Capture the cell that displays the provided text and extract its [x, y] central coordinate. 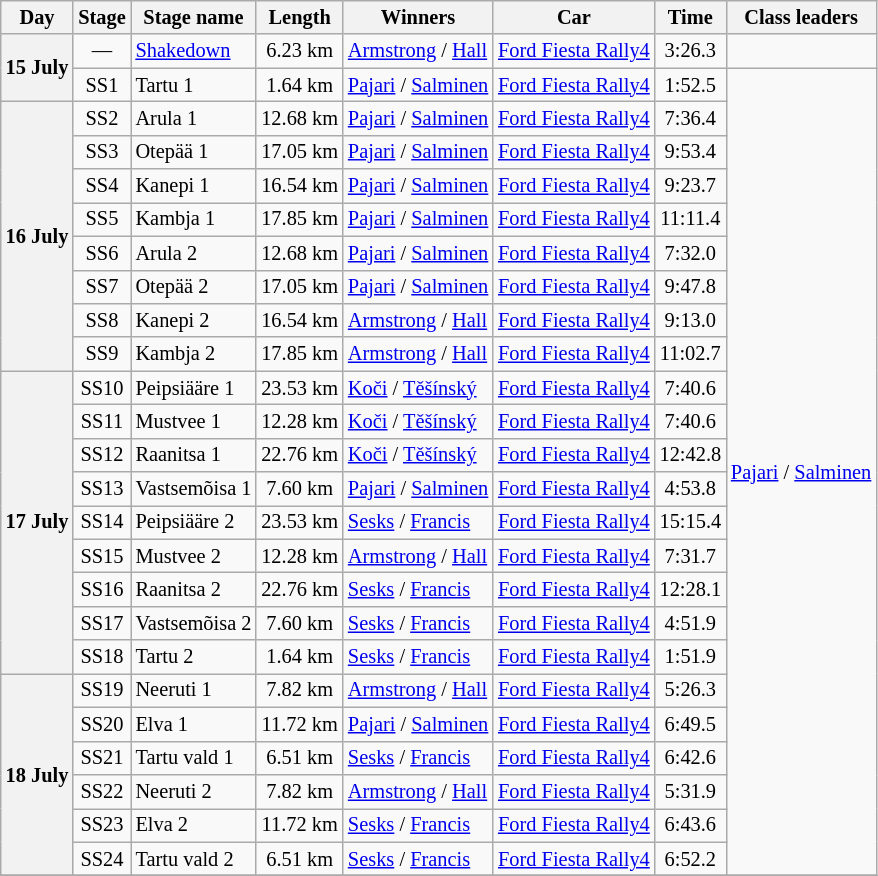
9:47.8 [690, 287]
SS19 [102, 690]
Tartu vald 2 [194, 859]
SS12 [102, 455]
Kambja 1 [194, 219]
SS4 [102, 186]
Raanitsa 1 [194, 455]
3:26.3 [690, 51]
SS13 [102, 489]
SS18 [102, 657]
SS22 [102, 791]
Time [690, 17]
5:31.9 [690, 791]
SS23 [102, 825]
6:49.5 [690, 724]
7:32.0 [690, 253]
Class leaders [801, 17]
7:36.4 [690, 118]
SS10 [102, 388]
Neeruti 2 [194, 791]
Kambja 2 [194, 354]
Day [38, 17]
6:42.6 [690, 758]
11:11.4 [690, 219]
Kanepi 2 [194, 320]
16 July [38, 236]
Tartu 1 [194, 85]
Stage name [194, 17]
9:53.4 [690, 152]
SS9 [102, 354]
17 July [38, 522]
9:23.7 [690, 186]
SS24 [102, 859]
SS14 [102, 522]
SS7 [102, 287]
Winners [418, 17]
Mustvee 2 [194, 556]
9:13.0 [690, 320]
4:53.8 [690, 489]
Neeruti 1 [194, 690]
5:26.3 [690, 690]
18 July [38, 774]
Length [300, 17]
Shakedown [194, 51]
SS15 [102, 556]
11:02.7 [690, 354]
SS21 [102, 758]
Peipsiääre 1 [194, 388]
6:43.6 [690, 825]
Mustvee 1 [194, 421]
SS16 [102, 589]
Arula 2 [194, 253]
Arula 1 [194, 118]
12:42.8 [690, 455]
Car [574, 17]
1:51.9 [690, 657]
15 July [38, 68]
SS20 [102, 724]
SS3 [102, 152]
6.23 km [300, 51]
4:51.9 [690, 623]
SS17 [102, 623]
SS1 [102, 85]
SS2 [102, 118]
Otepää 2 [194, 287]
Elva 2 [194, 825]
6:52.2 [690, 859]
Vastsemõisa 2 [194, 623]
SS11 [102, 421]
Elva 1 [194, 724]
Peipsiääre 2 [194, 522]
SS6 [102, 253]
Stage [102, 17]
Tartu vald 1 [194, 758]
Tartu 2 [194, 657]
SS5 [102, 219]
15:15.4 [690, 522]
Vastsemõisa 1 [194, 489]
12:28.1 [690, 589]
Kanepi 1 [194, 186]
7:31.7 [690, 556]
SS8 [102, 320]
Raanitsa 2 [194, 589]
1:52.5 [690, 85]
— [102, 51]
Otepää 1 [194, 152]
